Pinpoint the cell where the given text exists, returning its (X, Y) midpoint coordinate. 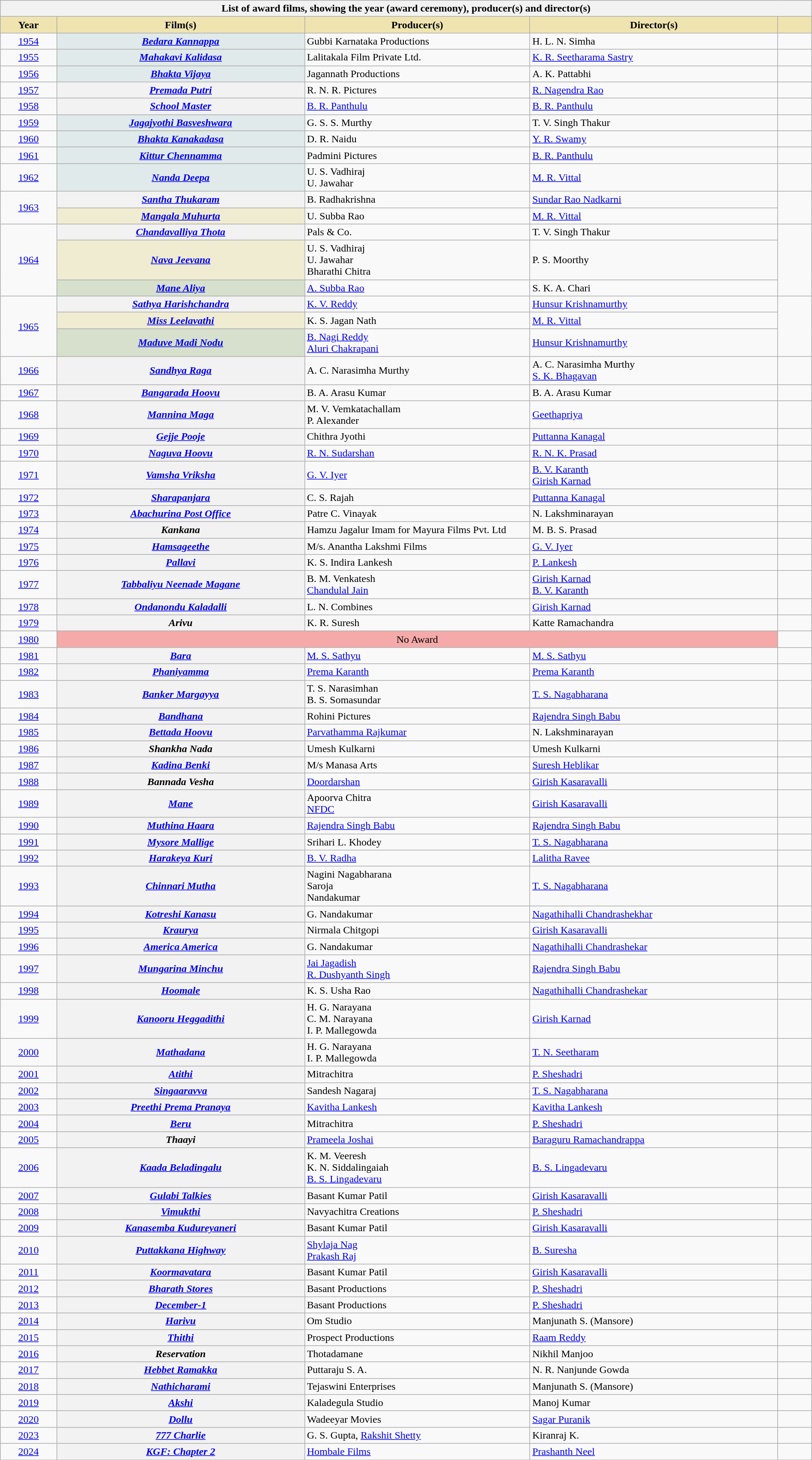
2005 (29, 1139)
777 Charlie (181, 1435)
Kanasemba Kudureyaneri (181, 1228)
1977 (29, 585)
Rohini Pictures (417, 716)
Tabbaliyu Neenade Magane (181, 585)
Preethi Prema Pranaya (181, 1107)
1978 (29, 607)
D. R. Naidu (417, 139)
Nagathihalli Chandrashekhar (654, 914)
Mahakavi Kalidasa (181, 57)
Hoomale (181, 991)
Nagini NagabharanaSarojaNandakumar (417, 886)
1996 (29, 947)
Patre C. Vinayak (417, 513)
N. R. Nanjunde Gowda (654, 1370)
Nirmala Chitgopi (417, 930)
Mannina Maga (181, 415)
Gejje Pooje (181, 437)
Harakeya Kuri (181, 858)
2004 (29, 1123)
Miss Leelavathi (181, 321)
2015 (29, 1337)
1956 (29, 74)
Mathadana (181, 1052)
U. Subba Rao (417, 216)
America America (181, 947)
Prameela Joshai (417, 1139)
Phaniyamma (181, 672)
1959 (29, 123)
Akshi (181, 1403)
1987 (29, 765)
Raam Reddy (654, 1337)
2020 (29, 1419)
K. V. Reddy (417, 304)
Hombale Films (417, 1451)
G. S. S. Murthy (417, 123)
U. S. VadhirajU. JawaharBharathi Chitra (417, 260)
2000 (29, 1052)
Kraurya (181, 930)
Wadeeyar Movies (417, 1419)
KGF: Chapter 2 (181, 1451)
2008 (29, 1212)
Tejaswini Enterprises (417, 1386)
Mane Aliya (181, 288)
Jagajyothi Basveshwara (181, 123)
Producer(s) (417, 25)
B. Radhakrishna (417, 199)
1989 (29, 803)
Kittur Chennamma (181, 155)
1955 (29, 57)
1966 (29, 370)
Beru (181, 1123)
B. S. Lingadevaru (654, 1167)
1983 (29, 694)
1965 (29, 327)
Nikhil Manjoo (654, 1354)
Nathicharami (181, 1386)
Lalitakala Film Private Ltd. (417, 57)
Year (29, 25)
Dollu (181, 1419)
Gubbi Karnataka Productions (417, 41)
1984 (29, 716)
K. S. Usha Rao (417, 991)
1999 (29, 1019)
Srihari L. Khodey (417, 842)
1957 (29, 90)
1967 (29, 393)
Nanda Deepa (181, 177)
Bangarada Hoovu (181, 393)
Atithi (181, 1074)
2001 (29, 1074)
1960 (29, 139)
T. S. NarasimhanB. S. Somasundar (417, 694)
Shylaja NagPrakash Raj (417, 1250)
1973 (29, 513)
Bhakta Vijaya (181, 74)
Singaaravva (181, 1091)
1958 (29, 106)
1976 (29, 563)
Shankha Nada (181, 749)
2017 (29, 1370)
Puttakkana Highway (181, 1250)
A. C. Narasimha Murthy (417, 370)
Mungarina Minchu (181, 968)
Lalitha Ravee (654, 858)
Mangala Muhurta (181, 216)
Prashanth Neel (654, 1451)
Sathya Harishchandra (181, 304)
Mane (181, 803)
Sharapanjara (181, 497)
R. N. Sudarshan (417, 453)
H. L. N. Simha (654, 41)
Katte Ramachandra (654, 623)
Bhakta Kanakadasa (181, 139)
Bettada Hoovu (181, 732)
List of award films, showing the year (award ceremony), producer(s) and director(s) (406, 9)
Hamzu Jagalur Imam for Mayura Films Pvt. Ltd (417, 530)
K. R. Seetharama Sastry (654, 57)
2009 (29, 1228)
Bannada Vesha (181, 781)
School Master (181, 106)
Chithra Jyothi (417, 437)
2011 (29, 1272)
B. V. Radha (417, 858)
2006 (29, 1167)
Kotreshi Kanasu (181, 914)
1964 (29, 260)
Doordarshan (417, 781)
Y. R. Swamy (654, 139)
1954 (29, 41)
Pals & Co. (417, 232)
1993 (29, 886)
Kankana (181, 530)
2023 (29, 1435)
S. K. A. Chari (654, 288)
Bandhana (181, 716)
L. N. Combines (417, 607)
1988 (29, 781)
Jai Jagadish R. Dushyanth Singh (417, 968)
1963 (29, 207)
1980 (29, 639)
Om Studio (417, 1321)
Baraguru Ramachandrappa (654, 1139)
R. N. R. Pictures (417, 90)
1997 (29, 968)
H. G. NarayanaC. M. NarayanaI. P. Mallegowda (417, 1019)
Premada Putri (181, 90)
1962 (29, 177)
T. N. Seetharam (654, 1052)
2003 (29, 1107)
A. C. Narasimha MurthyS. K. Bhagavan (654, 370)
2016 (29, 1354)
2012 (29, 1289)
Girish KarnadB. V. Karanth (654, 585)
December-1 (181, 1305)
1990 (29, 825)
2010 (29, 1250)
Sagar Puranik (654, 1419)
M/s. Anantha Lakshmi Films (417, 546)
Mysore Mallige (181, 842)
U. S. VadhirajU. Jawahar (417, 177)
1971 (29, 475)
Kiranraj K. (654, 1435)
2024 (29, 1451)
Gulabi Talkies (181, 1195)
Chinnari Mutha (181, 886)
1998 (29, 991)
1974 (29, 530)
Nava Jeevana (181, 260)
1995 (29, 930)
R. Nagendra Rao (654, 90)
Sandesh Nagaraj (417, 1091)
1975 (29, 546)
R. N. K. Prasad (654, 453)
1982 (29, 672)
Manoj Kumar (654, 1403)
2018 (29, 1386)
Reservation (181, 1354)
C. S. Rajah (417, 497)
A. Subba Rao (417, 288)
Koormavatara (181, 1272)
K. S. Indira Lankesh (417, 563)
1972 (29, 497)
Muthina Haara (181, 825)
K. S. Jagan Nath (417, 321)
Thithi (181, 1337)
Hamsageethe (181, 546)
1970 (29, 453)
Arivu (181, 623)
1985 (29, 732)
Prospect Productions (417, 1337)
K. R. Suresh (417, 623)
Geethapriya (654, 415)
Chandavalliya Thota (181, 232)
P. S. Moorthy (654, 260)
Navyachitra Creations (417, 1212)
B. Nagi ReddyAluri Chakrapani (417, 343)
Kanooru Heggadithi (181, 1019)
A. K. Pattabhi (654, 74)
Banker Margayya (181, 694)
Pallavi (181, 563)
1994 (29, 914)
Ondanondu Kaladalli (181, 607)
1979 (29, 623)
Maduve Madi Nodu (181, 343)
H. G. NarayanaI. P. Mallegowda (417, 1052)
1981 (29, 656)
2007 (29, 1195)
No Award (417, 639)
M. V. VemkatachallamP. Alexander (417, 415)
Harivu (181, 1321)
1992 (29, 858)
Director(s) (654, 25)
Vimukthi (181, 1212)
Kaada Beladingalu (181, 1167)
1968 (29, 415)
2002 (29, 1091)
Parvathamma Rajkumar (417, 732)
M. B. S. Prasad (654, 530)
1969 (29, 437)
Jagannath Productions (417, 74)
Suresh Heblikar (654, 765)
Hebbet Ramakka (181, 1370)
Thotadamane (417, 1354)
Bharath Stores (181, 1289)
Thaayi (181, 1139)
B. Suresha (654, 1250)
1961 (29, 155)
2019 (29, 1403)
Santha Thukaram (181, 199)
Bedara Kannappa (181, 41)
1991 (29, 842)
M/s Manasa Arts (417, 765)
G. S. Gupta, Rakshit Shetty (417, 1435)
B. V. Karanth Girish Karnad (654, 475)
2014 (29, 1321)
P. Lankesh (654, 563)
B. M. VenkateshChandulal Jain (417, 585)
Vamsha Vriksha (181, 475)
Apoorva ChitraNFDC (417, 803)
2013 (29, 1305)
Sundar Rao Nadkarni (654, 199)
Sandhya Raga (181, 370)
Puttaraju S. A. (417, 1370)
Naguva Hoovu (181, 453)
Padmini Pictures (417, 155)
Kaladegula Studio (417, 1403)
1986 (29, 749)
Abachurina Post Office (181, 513)
K. M. VeereshK. N. SiddalingaiahB. S. Lingadevaru (417, 1167)
Kadina Benki (181, 765)
Film(s) (181, 25)
Bara (181, 656)
